Determine the (X, Y) coordinate at the center of the cell enclosing the given text.  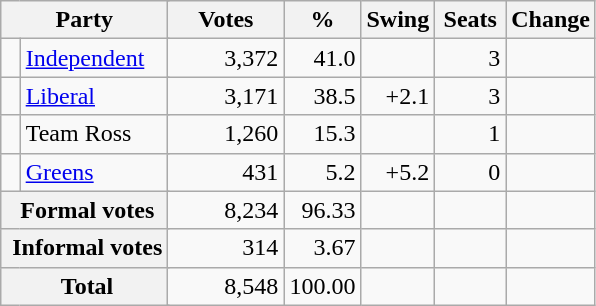
Informal votes (84, 248)
Total (84, 286)
8,234 (226, 210)
100.00 (322, 286)
+5.2 (398, 172)
% (322, 20)
8,548 (226, 286)
Formal votes (84, 210)
1 (470, 134)
Change (551, 20)
314 (226, 248)
Independent (94, 58)
0 (470, 172)
1,260 (226, 134)
3,372 (226, 58)
+2.1 (398, 96)
Greens (94, 172)
Liberal (94, 96)
Seats (470, 20)
Team Ross (94, 134)
Swing (398, 20)
Votes (226, 20)
3.67 (322, 248)
96.33 (322, 210)
38.5 (322, 96)
5.2 (322, 172)
3,171 (226, 96)
15.3 (322, 134)
41.0 (322, 58)
Party (84, 20)
431 (226, 172)
